Capture the cell that displays the provided text and extract its [X, Y] central coordinate. 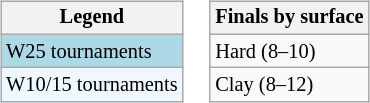
Legend [92, 18]
Clay (8–12) [289, 85]
Hard (8–10) [289, 51]
W10/15 tournaments [92, 85]
W25 tournaments [92, 51]
Finals by surface [289, 18]
